Find where the given text appears and provide that cell's center as [X, Y] coordinate. 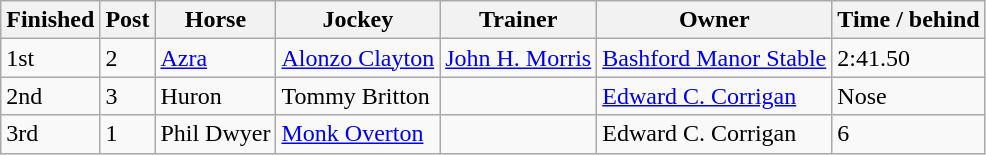
6 [908, 134]
2nd [50, 96]
2 [128, 58]
John H. Morris [518, 58]
Time / behind [908, 20]
Post [128, 20]
3 [128, 96]
Alonzo Clayton [358, 58]
Bashford Manor Stable [714, 58]
Monk Overton [358, 134]
Nose [908, 96]
Trainer [518, 20]
Tommy Britton [358, 96]
Phil Dwyer [216, 134]
1st [50, 58]
3rd [50, 134]
Huron [216, 96]
Azra [216, 58]
Owner [714, 20]
Horse [216, 20]
2:41.50 [908, 58]
1 [128, 134]
Finished [50, 20]
Jockey [358, 20]
